Capture the cell that displays the provided text and extract its [X, Y] central coordinate. 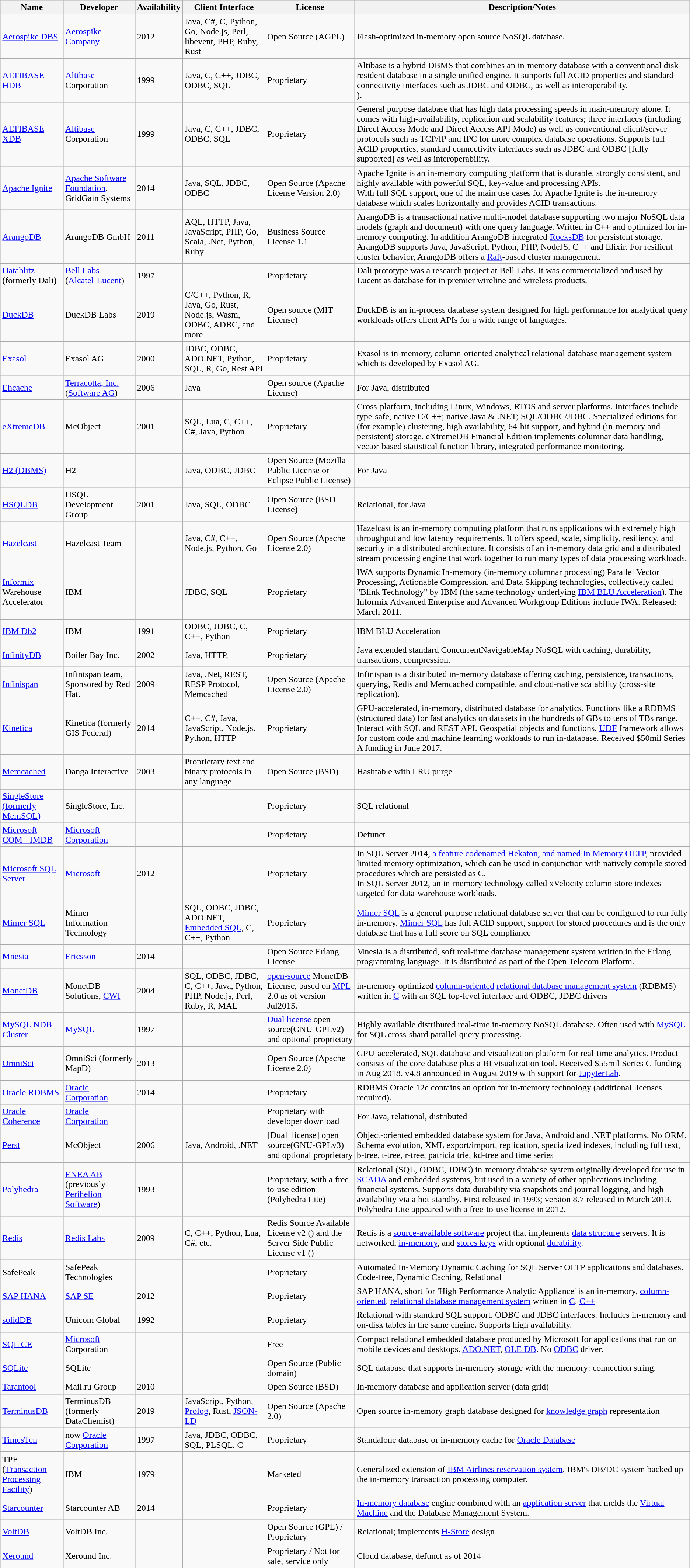
Redis [32, 1238]
Redis Source Available License v2 () and the Server Side Public License v1 () [310, 1238]
Client Interface [224, 7]
Starcounter AB [99, 1508]
Java [224, 387]
In-memory database and application server (data grid) [522, 1387]
Defunct [522, 835]
SingleStore (formerly MemSQL) [32, 806]
C/C++, Python, R, Java, Go, Rust, Node.js, Wasm, ODBC, ADBC, and more [224, 315]
Proprietary / Not for sale, service only [310, 1555]
Developer [99, 7]
AQL, HTTP, Java, JavaScript, PHP, Go, Scala, .Net, Python, Ruby [224, 237]
Aerospike Company [99, 36]
Hashtable with LRU purge [522, 772]
Standalone database or in-memory cache for Oracle Database [522, 1440]
Oracle RDBMS [32, 1092]
Java, C#, C++, Node.js, Python, Go [224, 544]
Open Source (Mozilla Public License or Eclipse Public License) [310, 470]
VoltDB [32, 1532]
For Java, relational, distributed [522, 1117]
2003 [158, 772]
SQL, Lua, C, C++, C#, Java, Python [224, 426]
MonetDB [32, 991]
SafePeak Technologies [99, 1272]
Microsoft COM+ IMDB [32, 835]
Aerospike DBS [32, 36]
Open Source (Apache License Version 2.0) [310, 188]
Unicom Global [99, 1320]
Mimer SQL [32, 923]
Proprietary, with a free-to-use edition (Polyhedra Lite) [310, 1189]
[Dual_license] open source(GNU-GPLv3) and optional proprietary [310, 1145]
Microsoft SQL Server [32, 874]
Java, JDBC, ODBC, SQL, PLSQL, C [224, 1440]
Marketed [310, 1474]
Java, Android, .NET [224, 1145]
ODBC, JDBC, C, C++, Python [224, 631]
1979 [158, 1474]
HSQLDB [32, 504]
Open Source (BSD License) [310, 504]
Microsoft [99, 874]
Highly available distributed real-time in-memory NoSQL database. Often used with MySQL for SQL cross-shard parallel query processing. [522, 1029]
For Java [522, 470]
2000 [158, 358]
Relational with standard SQL support. ODBC and JDBC interfaces. Includes in-memory and on-disk tables in the same engine. Supports high availability. [522, 1320]
Open source in-memory graph database designed for knowledge graph representation [522, 1411]
Perst [32, 1145]
Description/Notes [522, 7]
in-memory optimized column-oriented relational database management system (RDBMS) written in C with an SQL top-level interface and ODBC, JDBC drivers [522, 991]
Open source (MIT License) [310, 315]
Java, C#, C, Python, Go, Node.js, Perl, libevent, PHP, Ruby, Rust [224, 36]
Generalized extension of IBM Airlines reservation system. IBM's DB/DC system backed up the in-memory transaction processing computer. [522, 1474]
Open Source (Public domain) [310, 1368]
Apache Ignite [32, 188]
Datablitz (formerly Dali) [32, 276]
2002 [158, 655]
ENEA AB (previously Perihelion Software) [99, 1189]
1993 [158, 1189]
IBM Db2 [32, 631]
SAP HANA [32, 1296]
2013 [158, 1063]
Informix Warehouse Accelerator [32, 592]
Open Source (GPL) / Proprietary [310, 1532]
In-memory database engine combined with an application server that melds the Virtual Machine and the Database Management System. [522, 1508]
Availability [158, 7]
Proprietary with developer download [310, 1117]
Mimer Information Technology [99, 923]
Hazelcast Team [99, 544]
TimesTen [32, 1440]
MySQL NDB Cluster [32, 1029]
TPF (Transaction Processing Facility) [32, 1474]
ALTIBASE XDB [32, 134]
Infinispan [32, 684]
Tarantool [32, 1387]
Exasol is in-memory, column-oriented analytical relational database management system which is developed by Exasol AG. [522, 358]
Open Source Erlang License [310, 957]
2004 [158, 991]
Open source (Apache License) [310, 387]
Apache Software Foundation, GridGain Systems [99, 188]
InfinityDB [32, 655]
Java, ODBC, JDBC [224, 470]
Business Source License 1.1 [310, 237]
ALTIBASE HDB [32, 80]
SQL relational [522, 806]
Flash-optimized in-memory open source NoSQL database. [522, 36]
SafePeak [32, 1272]
Relational, for Java [522, 504]
Java, SQL, ODBC [224, 504]
OmniSci [32, 1063]
Java, HTTP, [224, 655]
RDBMS Oracle 12c contains an option for in-memory technology (additional licenses required). [522, 1092]
Infinispan team, Sponsored by Red Hat. [99, 684]
DuckDB Labs [99, 315]
Proprietary text and binary protocols in any language [224, 772]
Boiler Bay Inc. [99, 655]
Bell Labs (Alcatel-Lucent) [99, 276]
Redis Labs [99, 1238]
Dual license open source(GNU-GPLv2) and optional proprietary [310, 1029]
Memcached [32, 772]
Free [310, 1344]
C++, C#, Java, JavaScript, Node.js. Python, HTTP [224, 728]
Java, SQL, JDBC, ODBC [224, 188]
SQL, ODBC, JDBC, C, C++, Java, Python, PHP, Node.js, Perl, Ruby, R, MAL [224, 991]
now Oracle Corporation [99, 1440]
eXtremeDB [32, 426]
2011 [158, 237]
Ericsson [99, 957]
ArangoDB [32, 237]
2010 [158, 1387]
TerminusDB [32, 1411]
MonetDB Solutions, CWI [99, 991]
H2 (DBMS) [32, 470]
Java, .Net, REST, RESP Protocol, Memcached [224, 684]
Kinetica (formerly GIS Federal) [99, 728]
VoltDB Inc. [99, 1532]
JDBC, SQL [224, 592]
1992 [158, 1320]
For Java, distributed [522, 387]
Xeround [32, 1555]
Exasol AG [99, 358]
SQL CE [32, 1344]
SAP SE [99, 1296]
IBM BLU Acceleration [522, 631]
C, C++, Python, Lua, C#, etc. [224, 1238]
Polyhedra [32, 1189]
open-source MonetDB License, based on MPL 2.0 as of version Jul2015. [310, 991]
DuckDB [32, 315]
Danga Interactive [99, 772]
Terracotta, Inc. (Software AG) [99, 387]
SQL, ODBC, JDBC, ADO.NET, Embedded SQL, C, C++, Python [224, 923]
Java extended standard ConcurrentNavigableMap NoSQL with caching, durability, transactions, compression. [522, 655]
SingleStore, Inc. [99, 806]
License [310, 7]
JavaScript, Python, Prolog, Rust, JSON-LD [224, 1411]
OmniSci (formerly MapD) [99, 1063]
Open Source (AGPL) [310, 36]
H2 [99, 470]
Kinetica [32, 728]
Compact relational embedded database produced by Microsoft for applications that run on mobile devices and desktops. ADO.NET, OLE DB. No ODBC driver. [522, 1344]
Mnesia [32, 957]
Ehcache [32, 387]
Starcounter [32, 1508]
TerminusDB (formerly DataChemist) [99, 1411]
Hazelcast [32, 544]
SAP HANA, short for 'High Performance Analytic Appliance' is an in-memory, column-oriented, relational database management system written in C, C++ [522, 1296]
Automated In-Memory Dynamic Caching for SQL Server OLTP applications and databases. Code-free, Dynamic Caching, Relational [522, 1272]
Name [32, 7]
ArangoDB GmbH [99, 237]
Open Source (Apache 2.0) [310, 1411]
Xeround Inc. [99, 1555]
1991 [158, 631]
Relational; implements H-Store design [522, 1532]
SQL database that supports in-memory storage with the :memory: connection string. [522, 1368]
HSQL Development Group [99, 504]
Mail.ru Group [99, 1387]
MySQL [99, 1029]
JDBC, ODBC, ADO.NET, Python, SQL, R, Go, Rest API [224, 358]
Cloud database, defunct as of 2014 [522, 1555]
solidDB [32, 1320]
Exasol [32, 358]
Oracle Coherence [32, 1117]
